Determine the (x, y) coordinate at the center of the cell enclosing the given text.  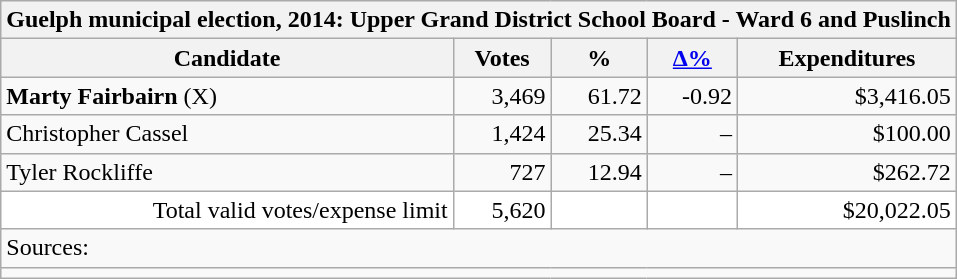
Tyler Rockliffe (227, 172)
$262.72 (846, 172)
$100.00 (846, 134)
5,620 (502, 210)
Δ% (692, 58)
61.72 (599, 96)
727 (502, 172)
3,469 (502, 96)
25.34 (599, 134)
Expenditures (846, 58)
Sources: (479, 248)
$20,022.05 (846, 210)
Total valid votes/expense limit (227, 210)
1,424 (502, 134)
12.94 (599, 172)
Marty Fairbairn (X) (227, 96)
% (599, 58)
Guelph municipal election, 2014: Upper Grand District School Board - Ward 6 and Puslinch (479, 20)
Candidate (227, 58)
Votes (502, 58)
$3,416.05 (846, 96)
Christopher Cassel (227, 134)
-0.92 (692, 96)
